Provide the (X, Y) coordinate of the cell's center where the given text is located.  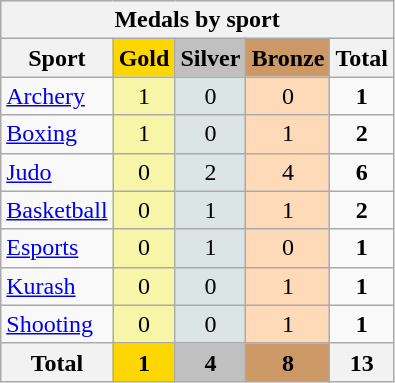
Bronze (288, 58)
Kurash (57, 286)
8 (288, 362)
Silver (210, 58)
Basketball (57, 210)
13 (362, 362)
Judo (57, 172)
Archery (57, 96)
6 (362, 172)
Shooting (57, 324)
Gold (144, 58)
Boxing (57, 134)
Esports (57, 248)
Sport (57, 58)
Medals by sport (198, 20)
